Provide the (X, Y) coordinate of the cell's center where the given text is located.  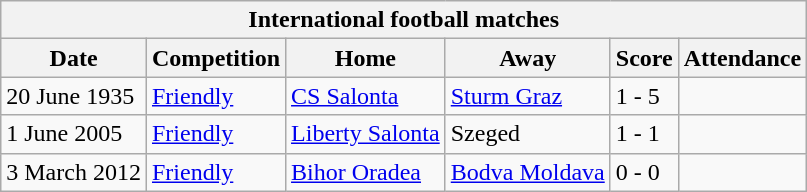
Bihor Oradea (366, 172)
Score (644, 58)
Away (528, 58)
1 - 1 (644, 134)
1 - 5 (644, 96)
International football matches (404, 20)
3 March 2012 (74, 172)
0 - 0 (644, 172)
Date (74, 58)
Szeged (528, 134)
CS Salonta (366, 96)
Attendance (742, 58)
Sturm Graz (528, 96)
Competition (216, 58)
Bodva Moldava (528, 172)
Home (366, 58)
20 June 1935 (74, 96)
1 June 2005 (74, 134)
Liberty Salonta (366, 134)
